Detect which cell encompasses the target text, then output its [x, y] center coordinate. 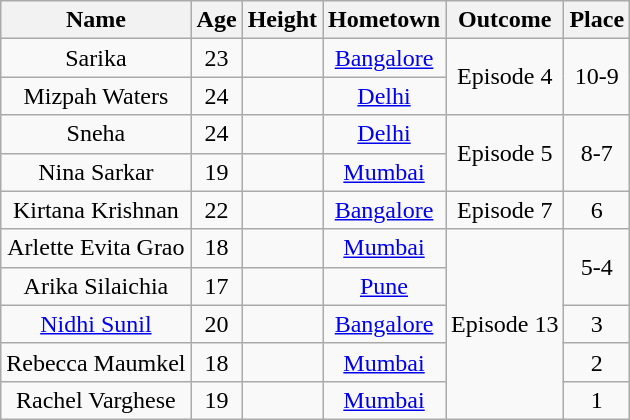
1 [597, 400]
Name [96, 20]
Outcome [505, 20]
5-4 [597, 267]
Episode 4 [505, 77]
6 [597, 210]
Arlette Evita Grao [96, 248]
Pune [384, 286]
Mizpah Waters [96, 96]
20 [216, 324]
2 [597, 362]
Sneha [96, 134]
Nidhi Sunil [96, 324]
17 [216, 286]
Episode 7 [505, 210]
Rebecca Maumkel [96, 362]
Kirtana Krishnan [96, 210]
10-9 [597, 77]
23 [216, 58]
Height [282, 20]
22 [216, 210]
Episode 5 [505, 153]
Episode 13 [505, 324]
Sarika [96, 58]
Place [597, 20]
8-7 [597, 153]
Hometown [384, 20]
Age [216, 20]
Nina Sarkar [96, 172]
3 [597, 324]
Arika Silaichia [96, 286]
Rachel Varghese [96, 400]
